Return [X, Y] of the center of cell containing provided text 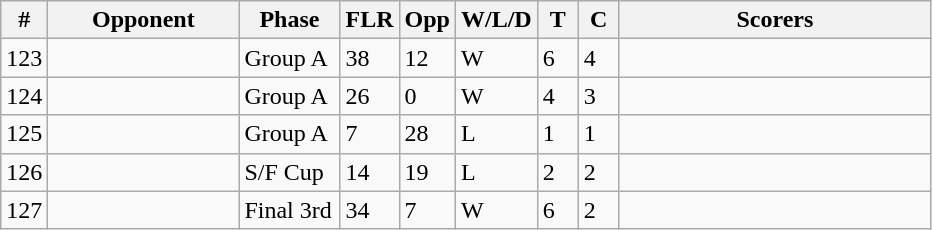
W/L/D [496, 20]
Opp [427, 20]
124 [24, 96]
28 [427, 134]
Opponent [144, 20]
S/F Cup [290, 172]
Final 3rd [290, 210]
19 [427, 172]
FLR [370, 20]
123 [24, 58]
3 [598, 96]
C [598, 20]
12 [427, 58]
34 [370, 210]
Phase [290, 20]
Scorers [774, 20]
125 [24, 134]
38 [370, 58]
127 [24, 210]
T [558, 20]
0 [427, 96]
# [24, 20]
14 [370, 172]
126 [24, 172]
26 [370, 96]
